Scan for the cell matching the given text and deliver its [x, y] coordinate at center. 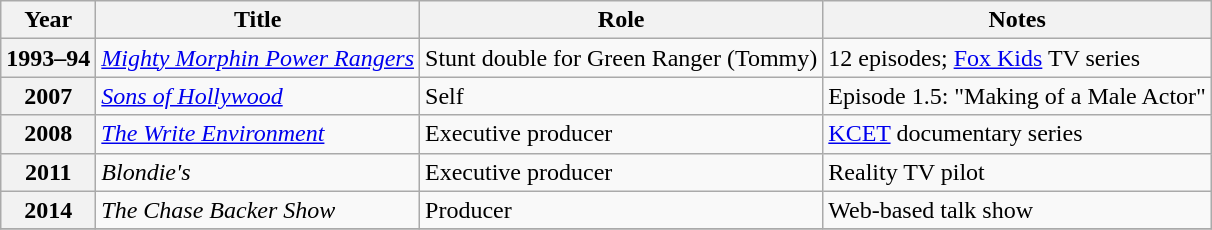
Reality TV pilot [1018, 172]
The Chase Backer Show [258, 210]
Year [48, 20]
Blondie's [258, 172]
The Write Environment [258, 134]
2008 [48, 134]
Producer [622, 210]
Sons of Hollywood [258, 96]
KCET documentary series [1018, 134]
Title [258, 20]
Mighty Morphin Power Rangers [258, 58]
2011 [48, 172]
Role [622, 20]
2014 [48, 210]
Episode 1.5: "Making of a Male Actor" [1018, 96]
2007 [48, 96]
Web-based talk show [1018, 210]
1993–94 [48, 58]
12 episodes; Fox Kids TV series [1018, 58]
Stunt double for Green Ranger (Tommy) [622, 58]
Notes [1018, 20]
Self [622, 96]
